Return [X, Y] of the center of cell containing provided text 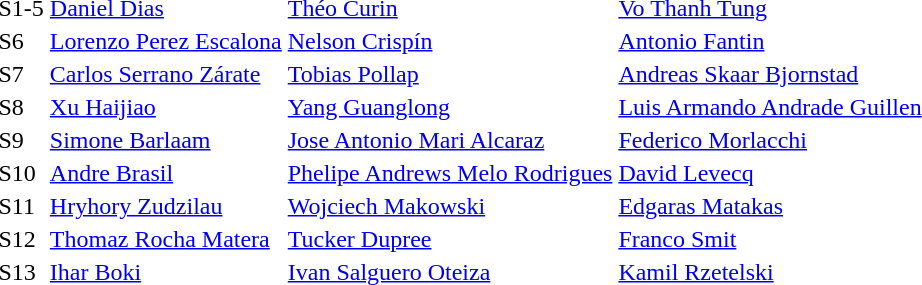
Lorenzo Perez Escalona [166, 41]
Thomaz Rocha Matera [166, 239]
Xu Haijiao [166, 107]
Tobias Pollap [450, 74]
Carlos Serrano Zárate [166, 74]
Wojciech Makowski [450, 206]
Phelipe Andrews Melo Rodrigues [450, 173]
Andre Brasil [166, 173]
Simone Barlaam [166, 140]
Yang Guanglong [450, 107]
Nelson Crispín [450, 41]
Tucker Dupree [450, 239]
Jose Antonio Mari Alcaraz [450, 140]
Hryhory Zudzilau [166, 206]
